Scan for the cell matching the given text and deliver its [x, y] coordinate at center. 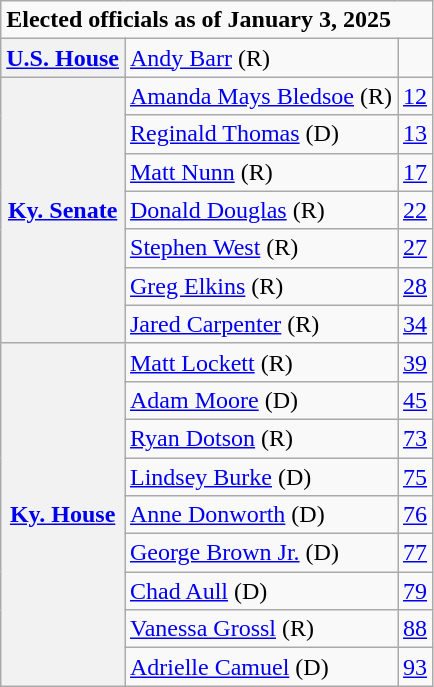
Matt Nunn (R) [260, 172]
Anne Donworth (D) [260, 515]
34 [416, 324]
Chad Aull (D) [260, 591]
Adam Moore (D) [260, 400]
22 [416, 210]
Ky. Senate [63, 210]
Stephen West (R) [260, 248]
Greg Elkins (R) [260, 286]
27 [416, 248]
17 [416, 172]
Andy Barr (R) [260, 58]
13 [416, 134]
39 [416, 362]
Elected officials as of January 3, 2025 [217, 20]
U.S. House [63, 58]
Matt Lockett (R) [260, 362]
Lindsey Burke (D) [260, 477]
Amanda Mays Bledsoe (R) [260, 96]
77 [416, 553]
Jared Carpenter (R) [260, 324]
Ky. House [63, 514]
Vanessa Grossl (R) [260, 629]
Adrielle Camuel (D) [260, 667]
75 [416, 477]
28 [416, 286]
45 [416, 400]
George Brown Jr. (D) [260, 553]
76 [416, 515]
Ryan Dotson (R) [260, 438]
79 [416, 591]
Donald Douglas (R) [260, 210]
93 [416, 667]
73 [416, 438]
12 [416, 96]
Reginald Thomas (D) [260, 134]
88 [416, 629]
